Extract the [x, y] coordinate from the center of the cell holding the provided text.  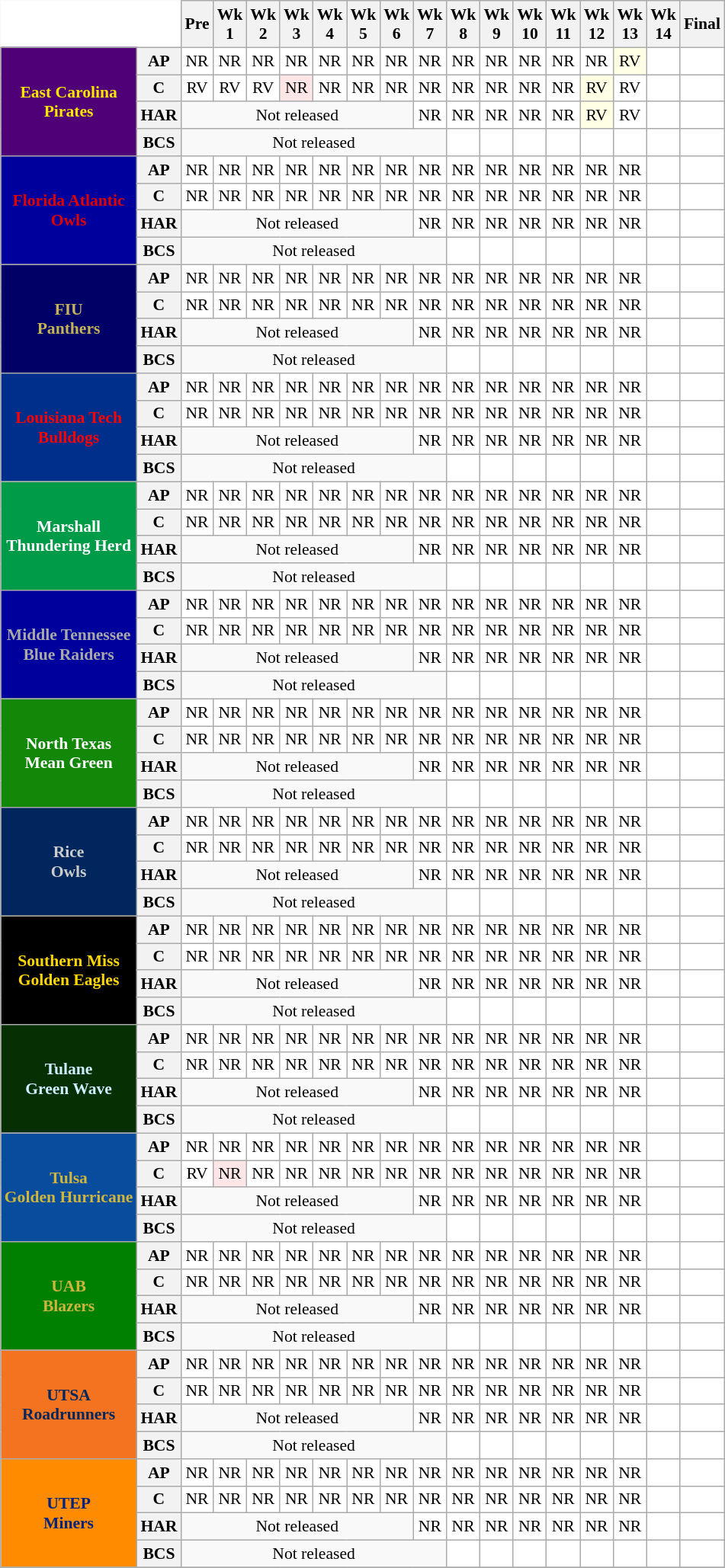
FIUPanthers [69, 318]
Southern MissGolden Eagles [69, 970]
Final [702, 24]
Wk7 [430, 24]
Wk14 [663, 24]
Pre [197, 24]
Wk12 [597, 24]
Wk6 [396, 24]
Wk5 [363, 24]
UTEPMiners [69, 1513]
Wk4 [330, 24]
North TexasMean Green [69, 753]
Wk10 [530, 24]
Wk13 [630, 24]
Louisiana TechBulldogs [69, 427]
Wk9 [496, 24]
Middle Tennessee Blue Raiders [69, 645]
UTSARoadrunners [69, 1404]
Wk11 [563, 24]
East CarolinaPirates [69, 101]
RiceOwls [69, 862]
Wk3 [297, 24]
Wk2 [263, 24]
UABBlazers [69, 1296]
Wk1 [230, 24]
TulsaGolden Hurricane [69, 1187]
TulaneGreen Wave [69, 1079]
MarshallThundering Herd [69, 536]
Florida AtlanticOwls [69, 210]
Wk8 [464, 24]
